Pinpoint the cell where the given text exists, returning its (X, Y) midpoint coordinate. 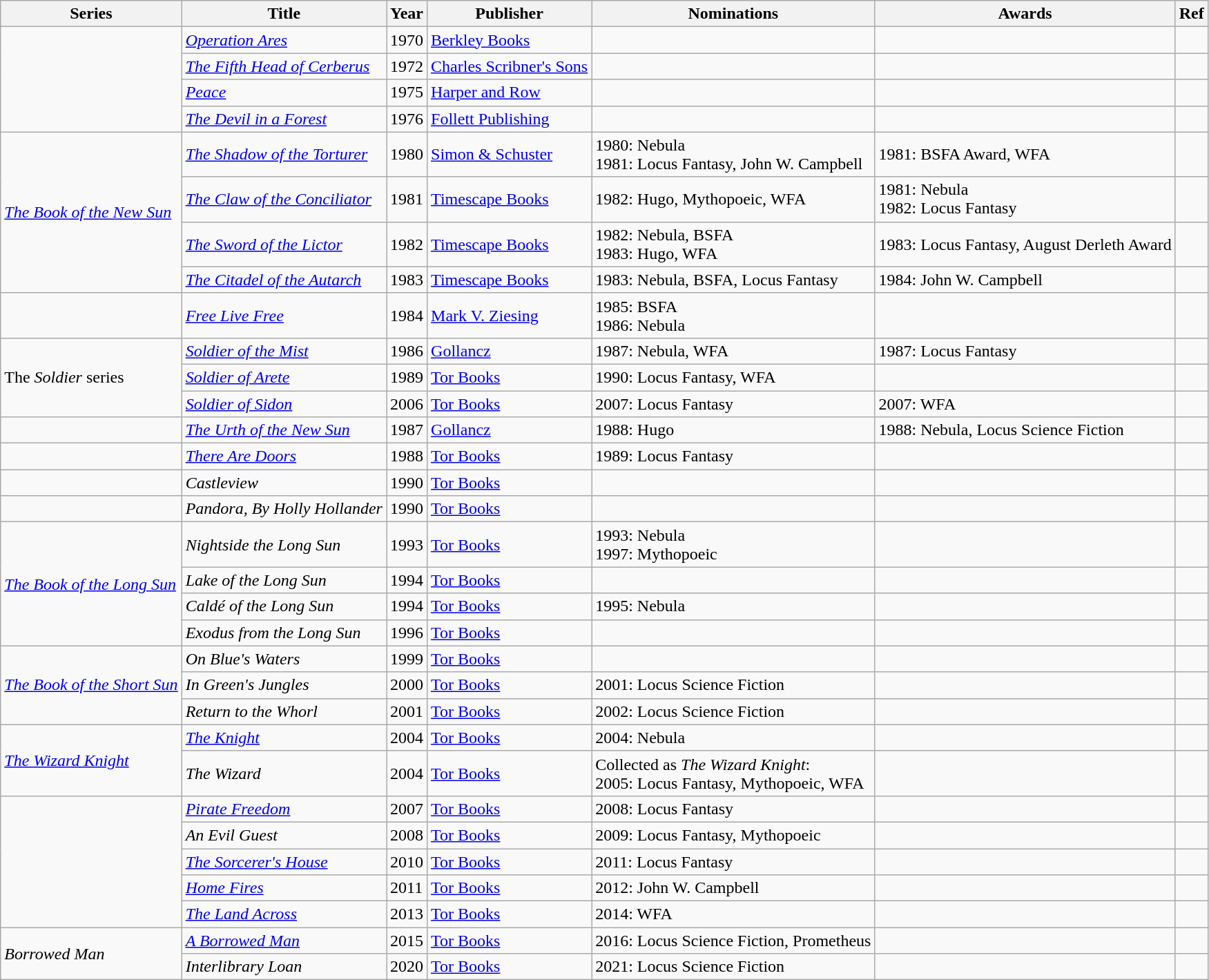
The Wizard (284, 774)
Nightside the Long Sun (284, 544)
2010 (407, 861)
Title (284, 14)
1988: Nebula, Locus Science Fiction (1025, 430)
Home Fires (284, 888)
A Borrowed Man (284, 941)
2012: John W. Campbell (733, 888)
1984: John W. Campbell (1025, 280)
2004: Nebula (733, 738)
Harper and Row (510, 93)
Mark V. Ziesing (510, 315)
The Book of the Short Sun (91, 685)
2013 (407, 914)
1975 (407, 93)
1987 (407, 430)
1987: Locus Fantasy (1025, 351)
On Blue's Waters (284, 659)
1989: Locus Fantasy (733, 457)
2001: Locus Science Fiction (733, 685)
2008 (407, 835)
2016: Locus Science Fiction, Prometheus (733, 941)
Simon & Schuster (510, 155)
Exodus from the Long Sun (284, 633)
The Book of the Long Sun (91, 584)
2009: Locus Fantasy, Mythopoeic (733, 835)
The Wizard Knight (91, 760)
The Knight (284, 738)
Peace (284, 93)
The Book of the New Sun (91, 213)
The Fifth Head of Cerberus (284, 66)
Free Live Free (284, 315)
Interlibrary Loan (284, 967)
The Sorcerer's House (284, 861)
The Soldier series (91, 377)
2014: WFA (733, 914)
Series (91, 14)
2001 (407, 711)
1980: Nebula1981: Locus Fantasy, John W. Campbell (733, 155)
The Sword of the Lictor (284, 244)
1970 (407, 40)
Follett Publishing (510, 119)
2011 (407, 888)
The Urth of the New Sun (284, 430)
1972 (407, 66)
1983 (407, 280)
1990: Locus Fantasy, WFA (733, 377)
Operation Ares (284, 40)
1985: BSFA1986: Nebula (733, 315)
1983: Locus Fantasy, August Derleth Award (1025, 244)
1987: Nebula, WFA (733, 351)
2000 (407, 685)
The Shadow of the Torturer (284, 155)
Lake of the Long Sun (284, 580)
Caldé of the Long Sun (284, 606)
1984 (407, 315)
2008: Locus Fantasy (733, 809)
1996 (407, 633)
1982: Hugo, Mythopoeic, WFA (733, 199)
2015 (407, 941)
The Land Across (284, 914)
2011: Locus Fantasy (733, 861)
Ref (1192, 14)
1993: Nebula1997: Mythopoeic (733, 544)
1995: Nebula (733, 606)
1989 (407, 377)
2006 (407, 404)
1999 (407, 659)
There Are Doors (284, 457)
Pandora, By Holly Hollander (284, 509)
Berkley Books (510, 40)
1981: Nebula1982: Locus Fantasy (1025, 199)
1981: BSFA Award, WFA (1025, 155)
2007: WFA (1025, 404)
Return to the Whorl (284, 711)
2020 (407, 967)
Pirate Freedom (284, 809)
Soldier of Sidon (284, 404)
Collected as The Wizard Knight:2005: Locus Fantasy, Mythopoeic, WFA (733, 774)
Publisher (510, 14)
2002: Locus Science Fiction (733, 711)
Soldier of the Mist (284, 351)
1980 (407, 155)
1982: Nebula, BSFA1983: Hugo, WFA (733, 244)
Soldier of Arete (284, 377)
Borrowed Man (91, 954)
Nominations (733, 14)
Year (407, 14)
The Devil in a Forest (284, 119)
The Claw of the Conciliator (284, 199)
An Evil Guest (284, 835)
1983: Nebula, BSFA, Locus Fantasy (733, 280)
1993 (407, 544)
1982 (407, 244)
2007 (407, 809)
In Green's Jungles (284, 685)
1988 (407, 457)
2007: Locus Fantasy (733, 404)
1986 (407, 351)
1976 (407, 119)
1988: Hugo (733, 430)
2021: Locus Science Fiction (733, 967)
1981 (407, 199)
The Citadel of the Autarch (284, 280)
Castleview (284, 483)
Awards (1025, 14)
Charles Scribner's Sons (510, 66)
